Identify which cell holds the provided text, then report its (x, y) central coordinate. 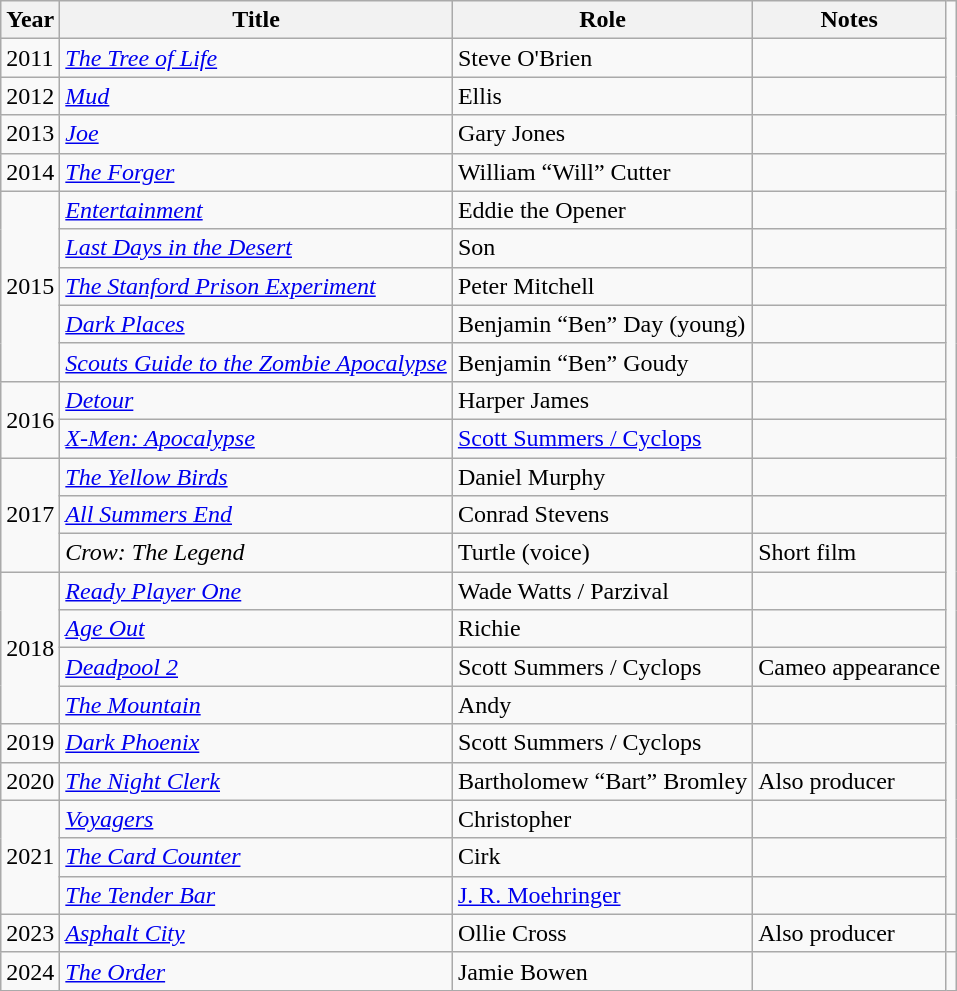
Year (30, 20)
Role (602, 20)
Joe (256, 134)
The Night Clerk (256, 781)
Gary Jones (602, 134)
The Tender Bar (256, 895)
Peter Mitchell (602, 286)
Steve O'Brien (602, 58)
Eddie the Opener (602, 210)
2021 (30, 857)
2016 (30, 419)
Ready Player One (256, 591)
Conrad Stevens (602, 515)
Asphalt City (256, 933)
Cameo appearance (850, 667)
Bartholomew “Bart” Bromley (602, 781)
2011 (30, 58)
Deadpool 2 (256, 667)
William “Will” Cutter (602, 172)
2023 (30, 933)
Son (602, 248)
Crow: The Legend (256, 553)
2024 (30, 971)
Harper James (602, 400)
Short film (850, 553)
Mud (256, 96)
Entertainment (256, 210)
The Yellow Birds (256, 477)
Benjamin “Ben” Goudy (602, 362)
Last Days in the Desert (256, 248)
Dark Places (256, 324)
X-Men: Apocalypse (256, 438)
2018 (30, 648)
2017 (30, 515)
Dark Phoenix (256, 743)
Andy (602, 705)
Scouts Guide to the Zombie Apocalypse (256, 362)
The Stanford Prison Experiment (256, 286)
Turtle (voice) (602, 553)
Daniel Murphy (602, 477)
Richie (602, 629)
2015 (30, 286)
The Tree of Life (256, 58)
The Order (256, 971)
Title (256, 20)
Benjamin “Ben” Day (young) (602, 324)
2020 (30, 781)
2014 (30, 172)
2012 (30, 96)
Voyagers (256, 819)
The Mountain (256, 705)
All Summers End (256, 515)
2019 (30, 743)
Detour (256, 400)
Cirk (602, 857)
J. R. Moehringer (602, 895)
The Forger (256, 172)
2013 (30, 134)
Age Out (256, 629)
Ollie Cross (602, 933)
Christopher (602, 819)
Notes (850, 20)
Ellis (602, 96)
Wade Watts / Parzival (602, 591)
Jamie Bowen (602, 971)
The Card Counter (256, 857)
